For the text-containing cell, return its midpoint in [x, y] coordinate format. 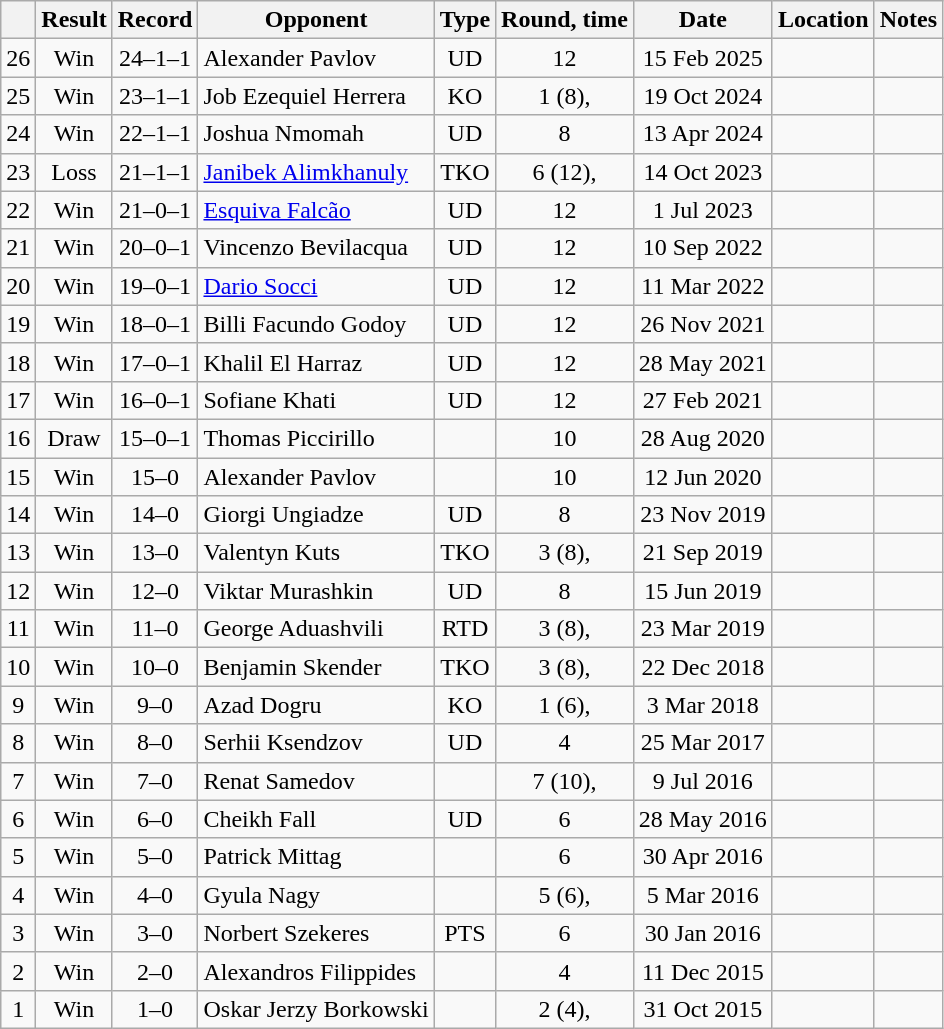
21–0–1 [155, 210]
20–0–1 [155, 248]
19 Oct 2024 [702, 96]
3 Mar 2018 [702, 705]
9 Jul 2016 [702, 781]
19–0–1 [155, 286]
Result [74, 20]
Oskar Jerzy Borkowski [316, 1009]
18 [18, 362]
Location [823, 20]
12–0 [155, 591]
8–0 [155, 743]
19 [18, 324]
Renat Samedov [316, 781]
15–0 [155, 477]
Serhii Ksendzov [316, 743]
Loss [74, 172]
21–1–1 [155, 172]
15 Feb 2025 [702, 58]
Cheikh Fall [316, 819]
6–0 [155, 819]
11 [18, 629]
5 Mar 2016 [702, 895]
14 [18, 515]
2–0 [155, 971]
21 [18, 248]
30 Apr 2016 [702, 857]
7 [18, 781]
26 Nov 2021 [702, 324]
Notes [908, 20]
3 [18, 933]
27 Feb 2021 [702, 400]
16 [18, 438]
11–0 [155, 629]
7–0 [155, 781]
14–0 [155, 515]
Type [464, 20]
22–1–1 [155, 134]
4–0 [155, 895]
30 Jan 2016 [702, 933]
14 Oct 2023 [702, 172]
Alexandros Filippides [316, 971]
Giorgi Ungiadze [316, 515]
Vincenzo Bevilacqua [316, 248]
28 May 2016 [702, 819]
18–0–1 [155, 324]
5 (6), [565, 895]
9–0 [155, 705]
23 Mar 2019 [702, 629]
17–0–1 [155, 362]
5–0 [155, 857]
5 [18, 857]
Norbert Szekeres [316, 933]
PTS [464, 933]
2 [18, 971]
1 (8), [565, 96]
3–0 [155, 933]
1–0 [155, 1009]
Sofiane Khati [316, 400]
Esquiva Falcão [316, 210]
2 (4), [565, 1009]
26 [18, 58]
17 [18, 400]
Opponent [316, 20]
28 May 2021 [702, 362]
Round, time [565, 20]
22 [18, 210]
Janibek Alimkhanuly [316, 172]
Thomas Piccirillo [316, 438]
7 (10), [565, 781]
15–0–1 [155, 438]
Patrick Mittag [316, 857]
9 [18, 705]
25 Mar 2017 [702, 743]
15 Jun 2019 [702, 591]
Joshua Nmomah [316, 134]
25 [18, 96]
Draw [74, 438]
23–1–1 [155, 96]
11 Dec 2015 [702, 971]
12 Jun 2020 [702, 477]
Gyula Nagy [316, 895]
11 Mar 2022 [702, 286]
13–0 [155, 553]
6 (12), [565, 172]
1 [18, 1009]
20 [18, 286]
16–0–1 [155, 400]
Record [155, 20]
10 Sep 2022 [702, 248]
Azad Dogru [316, 705]
Date [702, 20]
Valentyn Kuts [316, 553]
24–1–1 [155, 58]
21 Sep 2019 [702, 553]
23 [18, 172]
31 Oct 2015 [702, 1009]
1 Jul 2023 [702, 210]
Billi Facundo Godoy [316, 324]
1 (6), [565, 705]
RTD [464, 629]
13 Apr 2024 [702, 134]
22 Dec 2018 [702, 667]
13 [18, 553]
24 [18, 134]
23 Nov 2019 [702, 515]
Job Ezequiel Herrera [316, 96]
Khalil El Harraz [316, 362]
Viktar Murashkin [316, 591]
Benjamin Skender [316, 667]
George Aduashvili [316, 629]
10–0 [155, 667]
Dario Socci [316, 286]
15 [18, 477]
28 Aug 2020 [702, 438]
